Locate the cell with the specified text and output its [x, y] center coordinate. 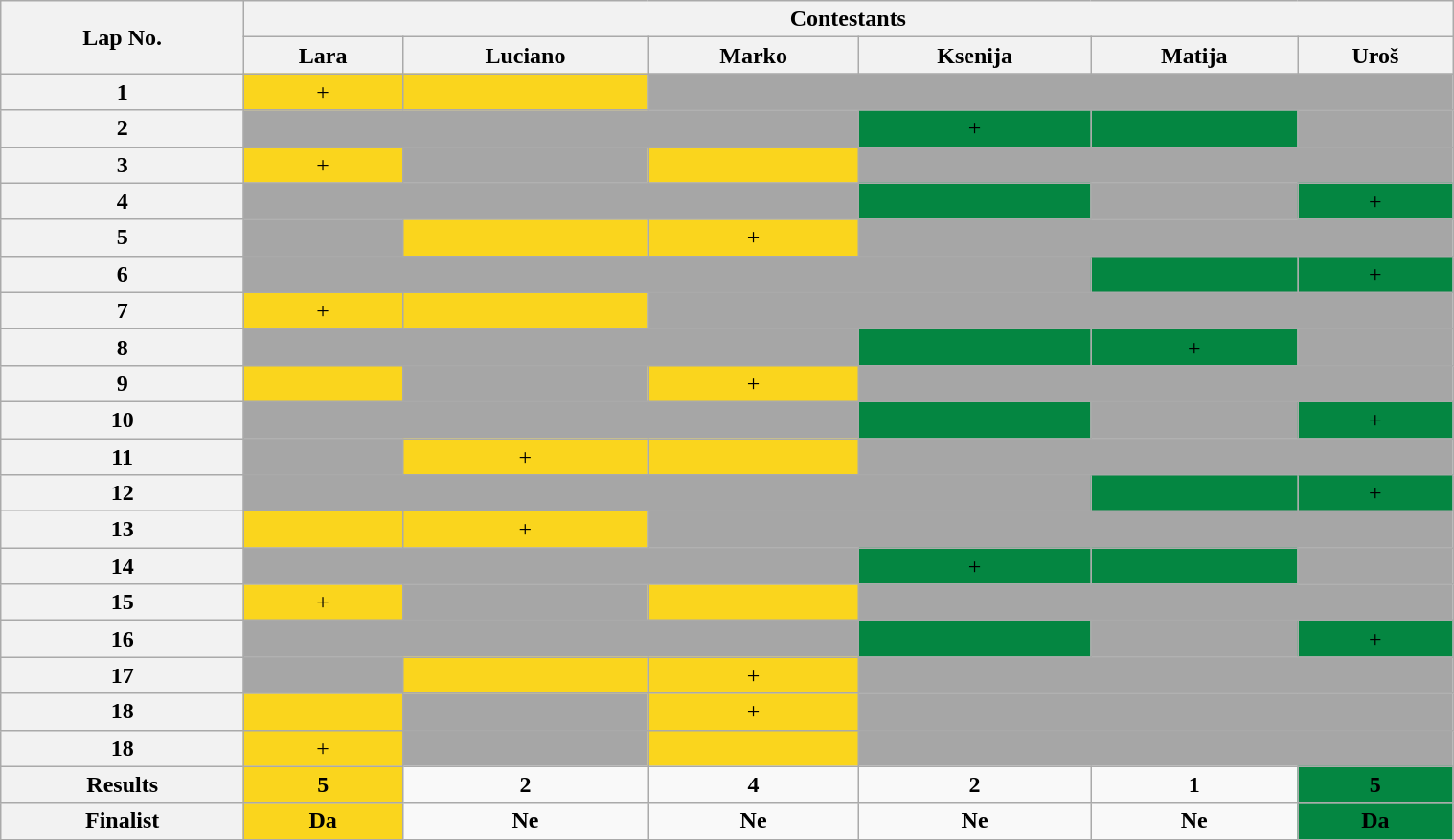
17 [123, 675]
Lap No. [123, 37]
14 [123, 566]
Marko [753, 56]
Lara [323, 56]
16 [123, 639]
6 [123, 274]
Ksenija [975, 56]
Results [123, 784]
11 [123, 457]
Matija [1193, 56]
9 [123, 383]
Contestants [849, 19]
7 [123, 310]
13 [123, 530]
Uroš [1375, 56]
12 [123, 493]
Finalist [123, 821]
3 [123, 165]
15 [123, 602]
Luciano [525, 56]
10 [123, 420]
8 [123, 347]
